Locate the cell with the specified text and output its (X, Y) center coordinate. 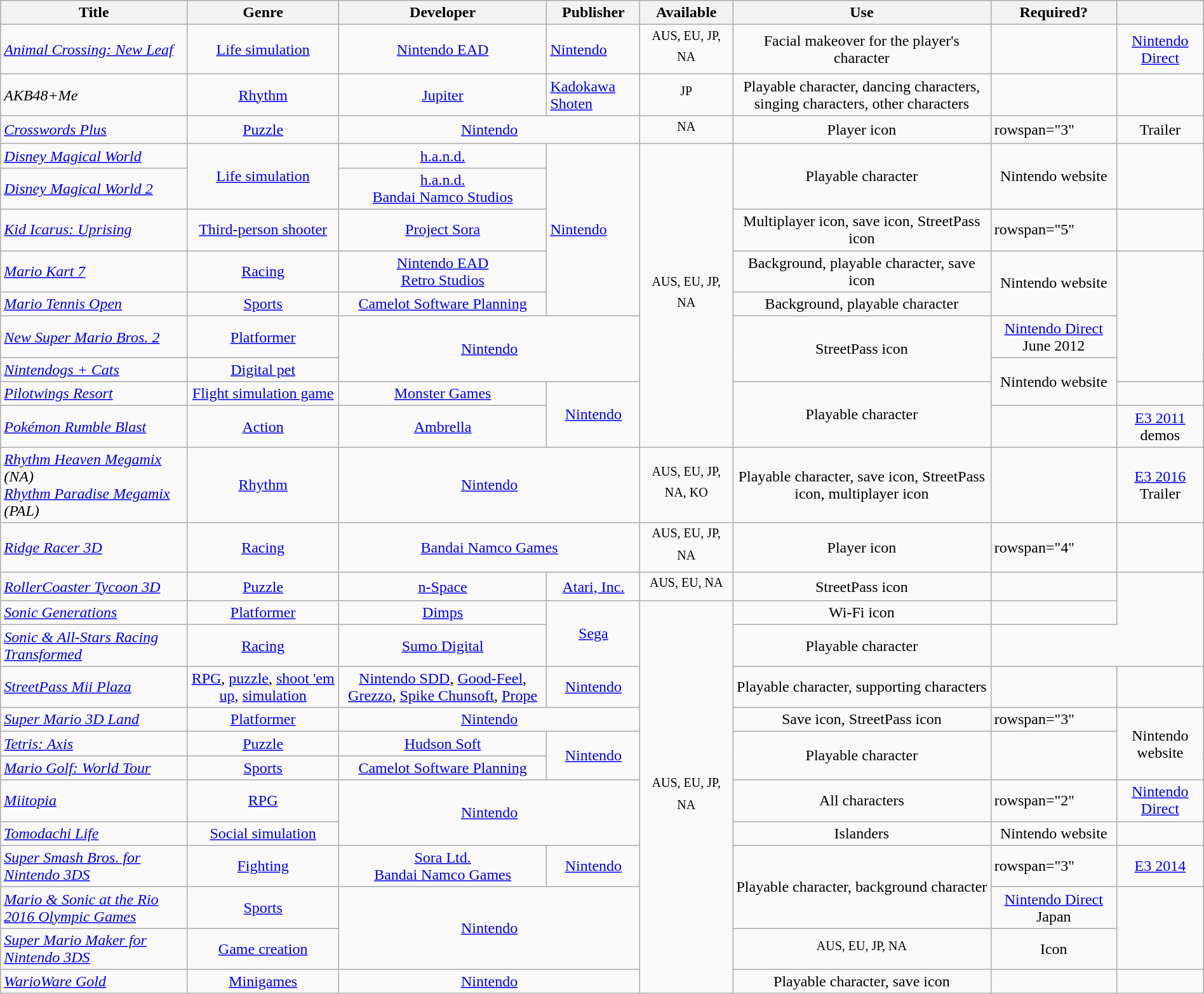
Mario Kart 7 (94, 272)
E3 2016 Trailer (1160, 485)
Playable character, background character (862, 887)
Sega (593, 634)
Mario Tennis Open (94, 304)
Minigames (263, 981)
Nintendogs + Cats (94, 370)
Sonic & All-Stars Racing Transformed (94, 645)
Animal Crossing: New Leaf (94, 50)
NA (686, 130)
Hudson Soft (443, 744)
Nintendo EAD (443, 50)
Facial makeover for the player's character (862, 50)
Miitopia (94, 800)
Crosswords Plus (94, 130)
h.a.n.d.Bandai Namco Studios (443, 189)
Super Smash Bros. for Nintendo 3DS (94, 866)
Super Mario Maker for Nintendo 3DS (94, 949)
Nintendo SDD, Good-Feel, Grezzo, Spike Chunsoft, Prope (443, 687)
Disney Magical World (94, 156)
Digital pet (263, 370)
RPG, puzzle, shoot 'em up, simulation (263, 687)
Mario Golf: World Tour (94, 768)
Kadokawa Shoten (593, 95)
Genre (263, 13)
Dimps (443, 613)
Use (862, 13)
Kid Icarus: Uprising (94, 230)
Background, playable character, save icon (862, 272)
Project Sora (443, 230)
RPG (263, 800)
rowspan="4" (1053, 547)
Disney Magical World 2 (94, 189)
Multiplayer icon, save icon, StreetPass icon (862, 230)
Playable character, supporting characters (862, 687)
All characters (862, 800)
Nintendo EADRetro Studios (443, 272)
Icon (1053, 949)
h.a.n.d. (443, 156)
Title (94, 13)
Wi-Fi icon (862, 613)
Tetris: Axis (94, 744)
n-Space (443, 587)
Flight simulation game (263, 394)
Sumo Digital (443, 645)
Rhythm Heaven Megamix (NA) Rhythm Paradise Megamix (PAL) (94, 485)
Bandai Namco Games (489, 547)
Super Mario 3D Land (94, 720)
Playable character, save icon (862, 981)
Required? (1053, 13)
AKB48+Me (94, 95)
WarioWare Gold (94, 981)
AUS, EU, NA (686, 587)
Action (263, 427)
Ridge Racer 3D (94, 547)
Pilotwings Resort (94, 394)
Playable character, dancing characters, singing characters, other characters (862, 95)
Monster Games (443, 394)
New Super Mario Bros. 2 (94, 337)
rowspan="2" (1053, 800)
Game creation (263, 949)
Developer (443, 13)
AUS, EU, JP, NA, KO (686, 485)
Atari, Inc. (593, 587)
E3 2014 (1160, 866)
RollerCoaster Tycoon 3D (94, 587)
Trailer (1160, 130)
Background, playable character (862, 304)
Nintendo Direct Japan (1053, 907)
Jupiter (443, 95)
Fighting (263, 866)
Sora Ltd. Bandai Namco Games (443, 866)
Third-person shooter (263, 230)
StreetPass Mii Plaza (94, 687)
Mario & Sonic at the Rio 2016 Olympic Games (94, 907)
Ambrella (443, 427)
Save icon, StreetPass icon (862, 720)
Islanders (862, 833)
JP (686, 95)
Social simulation (263, 833)
Pokémon Rumble Blast (94, 427)
rowspan="5" (1053, 230)
Available (686, 13)
E3 2011 demos (1160, 427)
Playable character, save icon, StreetPass icon, multiplayer icon (862, 485)
Nintendo Direct June 2012 (1053, 337)
Publisher (593, 13)
Tomodachi Life (94, 833)
Sonic Generations (94, 613)
